Detect which cell encompasses the target text, then output its (X, Y) center coordinate. 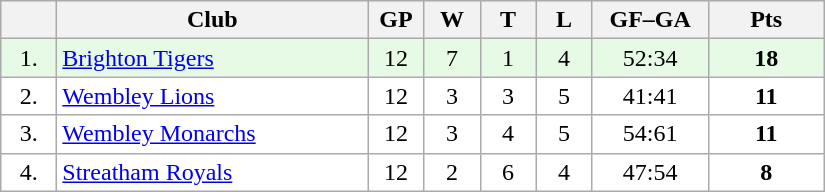
Pts (766, 20)
3. (29, 134)
Brighton Tigers (212, 58)
GF–GA (650, 20)
54:61 (650, 134)
L (564, 20)
2. (29, 96)
7 (452, 58)
T (508, 20)
6 (508, 172)
8 (766, 172)
4. (29, 172)
Wembley Lions (212, 96)
18 (766, 58)
GP (396, 20)
52:34 (650, 58)
1 (508, 58)
Wembley Monarchs (212, 134)
41:41 (650, 96)
1. (29, 58)
W (452, 20)
47:54 (650, 172)
Streatham Royals (212, 172)
Club (212, 20)
2 (452, 172)
